Provide the [x, y] coordinate of the cell's center where the given text is located.  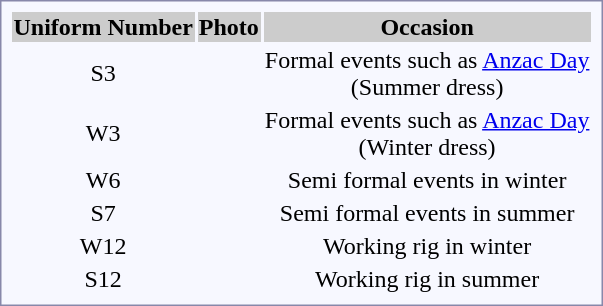
Formal events such as Anzac Day(Winter dress) [427, 134]
Uniform Number [103, 27]
Semi formal events in winter [427, 180]
Formal events such as Anzac Day(Summer dress) [427, 74]
Semi formal events in summer [427, 213]
S3 [103, 74]
W6 [103, 180]
Photo [228, 27]
S7 [103, 213]
Working rig in summer [427, 279]
S12 [103, 279]
W3 [103, 134]
Occasion [427, 27]
Working rig in winter [427, 246]
W12 [103, 246]
